Identify which cell holds the provided text, then report its [x, y] central coordinate. 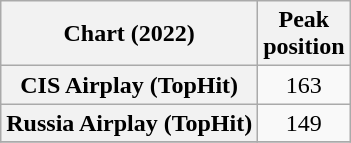
Chart (2022) [130, 34]
CIS Airplay (TopHit) [130, 85]
163 [304, 85]
149 [304, 123]
Russia Airplay (TopHit) [130, 123]
Peakposition [304, 34]
